Capture the cell that displays the provided text and extract its [X, Y] central coordinate. 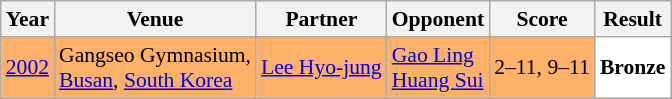
Year [28, 19]
Score [542, 19]
Opponent [438, 19]
2002 [28, 68]
Gangseo Gymnasium,Busan, South Korea [155, 68]
Bronze [633, 68]
Gao Ling Huang Sui [438, 68]
Partner [322, 19]
Result [633, 19]
Lee Hyo-jung [322, 68]
Venue [155, 19]
2–11, 9–11 [542, 68]
